Detect which cell encompasses the target text, then output its (x, y) center coordinate. 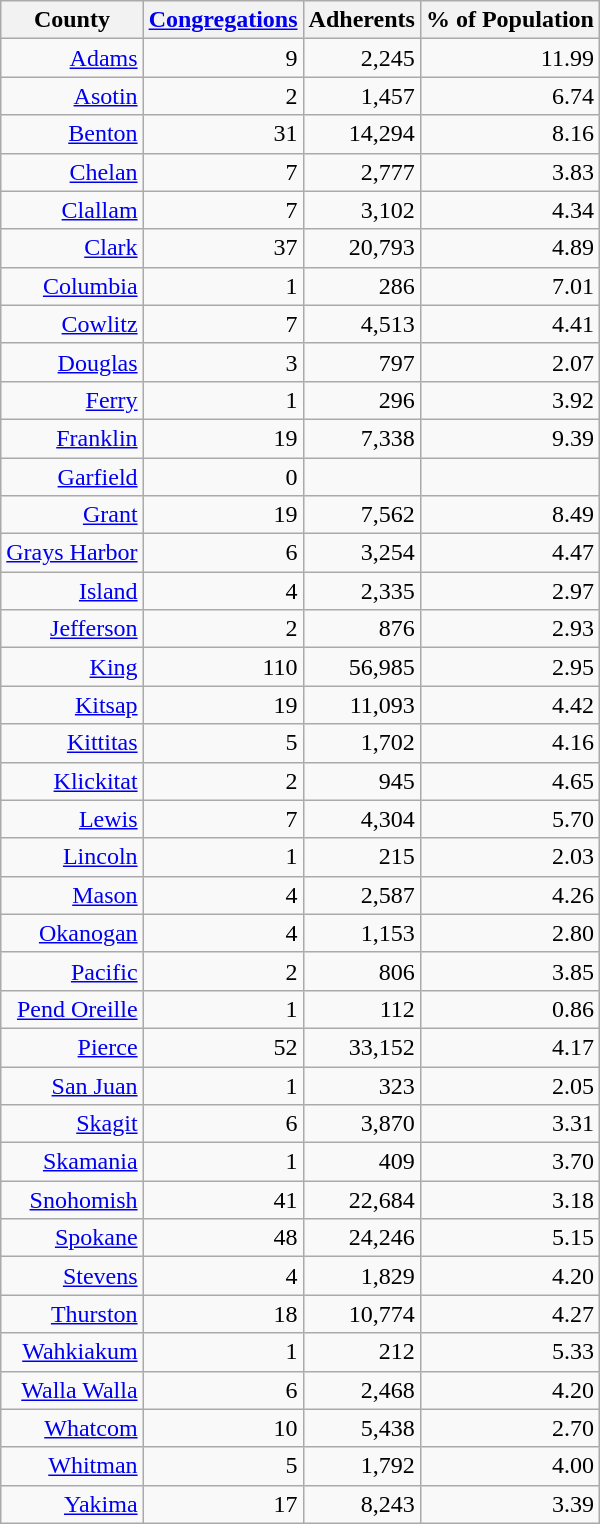
3.39 (510, 1504)
5.70 (510, 819)
3 (223, 362)
1,153 (362, 933)
1,457 (362, 96)
2,468 (362, 1390)
7.01 (510, 286)
212 (362, 1352)
286 (362, 286)
Benton (72, 134)
Jefferson (72, 629)
0 (223, 477)
215 (362, 857)
4.47 (510, 553)
4,513 (362, 324)
1,702 (362, 743)
4.89 (510, 248)
Clark (72, 248)
Congregations (223, 20)
41 (223, 1200)
Kitsap (72, 705)
10,774 (362, 1314)
Thurston (72, 1314)
2.07 (510, 362)
Spokane (72, 1238)
4.27 (510, 1314)
31 (223, 134)
11.99 (510, 58)
2,335 (362, 591)
Garfield (72, 477)
11,093 (362, 705)
4,304 (362, 819)
5.33 (510, 1352)
18 (223, 1314)
San Juan (72, 1085)
3,102 (362, 210)
Okanogan (72, 933)
797 (362, 362)
Lincoln (72, 857)
Whitman (72, 1466)
7,338 (362, 438)
Chelan (72, 172)
Grays Harbor (72, 553)
2.97 (510, 591)
Asotin (72, 96)
9.39 (510, 438)
14,294 (362, 134)
3.70 (510, 1162)
Douglas (72, 362)
Mason (72, 895)
Stevens (72, 1276)
Skamania (72, 1162)
Pierce (72, 1047)
Columbia (72, 286)
Wahkiakum (72, 1352)
52 (223, 1047)
2.93 (510, 629)
2,587 (362, 895)
Walla Walla (72, 1390)
2.95 (510, 667)
3.18 (510, 1200)
5.15 (510, 1238)
876 (362, 629)
4.17 (510, 1047)
3.83 (510, 172)
3.92 (510, 400)
5,438 (362, 1428)
Kittitas (72, 743)
Pacific (72, 971)
4.42 (510, 705)
2.80 (510, 933)
King (72, 667)
22,684 (362, 1200)
Franklin (72, 438)
33,152 (362, 1047)
323 (362, 1085)
3,870 (362, 1124)
8,243 (362, 1504)
4.00 (510, 1466)
% of Population (510, 20)
6.74 (510, 96)
4.65 (510, 781)
2,777 (362, 172)
10 (223, 1428)
4.41 (510, 324)
8.16 (510, 134)
Klickitat (72, 781)
Lewis (72, 819)
20,793 (362, 248)
Cowlitz (72, 324)
1,792 (362, 1466)
24,246 (362, 1238)
Snohomish (72, 1200)
4.16 (510, 743)
4.34 (510, 210)
296 (362, 400)
48 (223, 1238)
Island (72, 591)
Skagit (72, 1124)
2,245 (362, 58)
2.05 (510, 1085)
110 (223, 667)
8.49 (510, 515)
3,254 (362, 553)
Ferry (72, 400)
806 (362, 971)
0.86 (510, 1009)
Clallam (72, 210)
945 (362, 781)
3.31 (510, 1124)
7,562 (362, 515)
1,829 (362, 1276)
56,985 (362, 667)
17 (223, 1504)
Adams (72, 58)
37 (223, 248)
Pend Oreille (72, 1009)
Grant (72, 515)
409 (362, 1162)
Whatcom (72, 1428)
9 (223, 58)
2.03 (510, 857)
3.85 (510, 971)
4.26 (510, 895)
Adherents (362, 20)
112 (362, 1009)
Yakima (72, 1504)
2.70 (510, 1428)
County (72, 20)
